Pinpoint the cell where the given text exists, returning its [X, Y] midpoint coordinate. 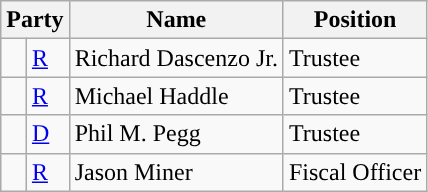
Phil M. Pegg [176, 134]
Name [176, 20]
D [48, 134]
Party [35, 20]
Jason Miner [176, 172]
Position [354, 20]
Michael Haddle [176, 96]
Richard Dascenzo Jr. [176, 58]
Fiscal Officer [354, 172]
